Return the [X, Y] coordinate for the center point of the cell that contains the specified text.  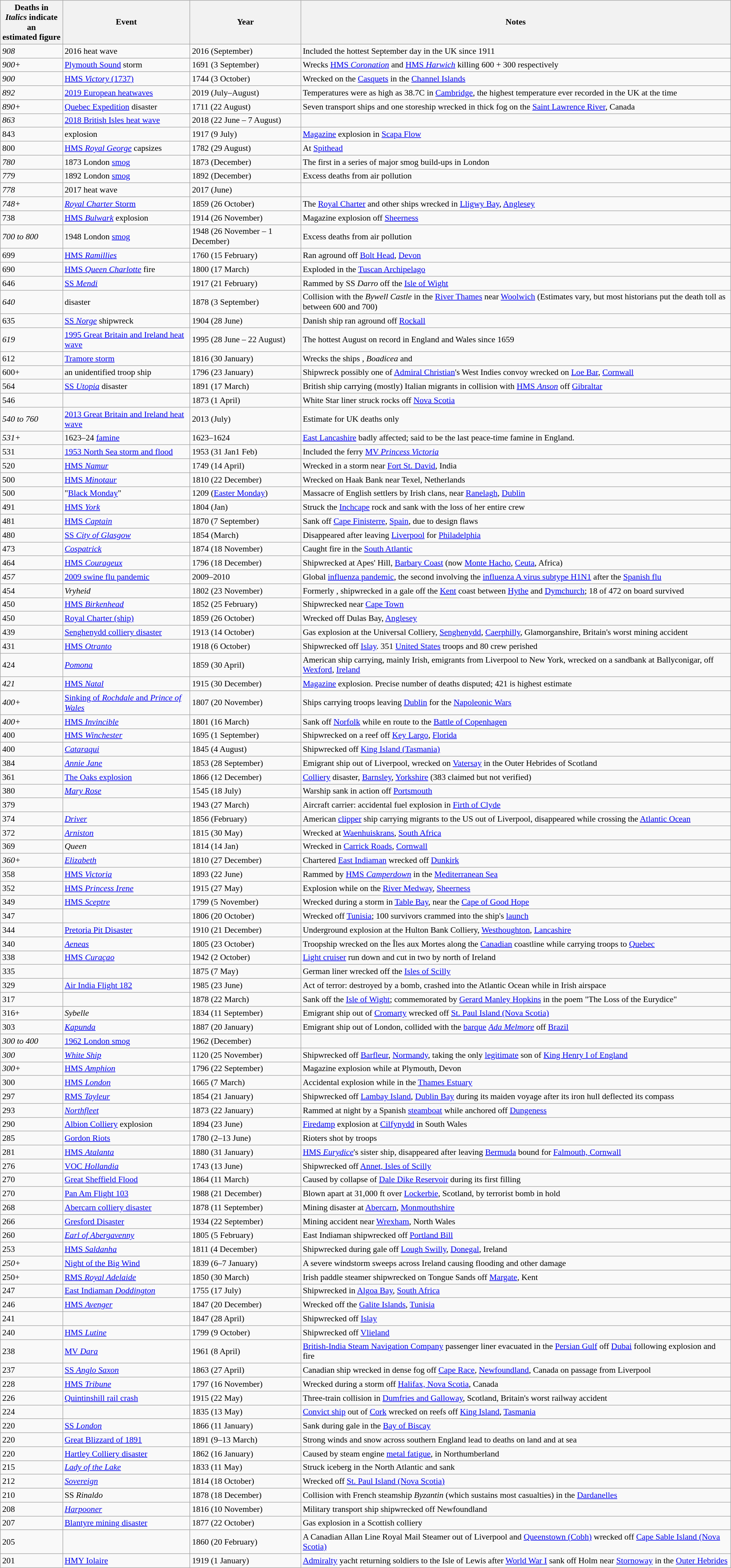
Rammed at night by a Spanish steamboat while anchored off Dungeness [516, 1110]
RMS Royal Adelaide [126, 1277]
1864 (11 March) [245, 1180]
British ship carrying (mostly) Italian migrants in collision with HMS Anson off Gibraltar [516, 387]
Senghenydd colliery disaster [126, 633]
276 [32, 1166]
Shipwrecked in Algoa Bay, South Africa [516, 1291]
1749 (14 April) [245, 466]
Great Blizzard of 1891 [126, 1440]
1545 (18 July) [245, 791]
1805 (5 February) [245, 1236]
300 to 400 [32, 1041]
Wrecked at Waenhuiskrans, South Africa [516, 833]
Global influenza pandemic, the second involving the influenza A virus subtype H1N1 after the Spanish flu [516, 577]
Shipwrecked off King Island (Tasmania) [516, 750]
1711 (22 August) [245, 107]
British-India Steam Navigation Company passenger liner evacuated in the Persian Gulf off Dubai following explosion and fire [516, 1352]
Firedamp explosion at Cilfynydd in South Wales [516, 1124]
1802 (23 November) [245, 591]
900 [32, 79]
352 [32, 888]
Deaths inItalics indicate an estimated figure [32, 22]
1810 (22 December) [245, 480]
Wrecks the ships , Boadicea and [516, 359]
Warship sank in action off Portsmouth [516, 791]
Sank during gale in the Bay of Biscay [516, 1426]
1915 (30 December) [245, 684]
Wrecked off Tunisia; 100 survivors crammed into the ship's launch [516, 916]
Driver [126, 819]
1995 (28 June – 22 August) [245, 340]
1874 (18 November) [245, 549]
SS Rinaldo [126, 1496]
1915 (27 May) [245, 888]
Quebec Expedition disaster [126, 107]
347 [32, 916]
Magazine explosion in Scapa Flow [516, 134]
212 [32, 1481]
380 [32, 791]
Annie Jane [126, 764]
1934 (22 September) [245, 1222]
Shipwrecked at Apes' Hill, Barbary Coast (now Monte Hacho, Ceuta, Africa) [516, 563]
338 [32, 958]
900+ [32, 65]
1878 (18 December) [245, 1496]
473 [32, 549]
1760 (15 February) [245, 256]
Albion Colliery explosion [126, 1124]
1796 (18 December) [245, 563]
Wrecked in a storm near Fort St. David, India [516, 466]
1866 (12 December) [245, 777]
Quintinshill rail crash [126, 1398]
646 [32, 283]
1755 (17 July) [245, 1291]
Admiralty yacht returning soldiers to the Isle of Lewis after World War I sank off Holm near Stornoway in the Outer Hebrides [516, 1561]
1695 (1 September) [245, 735]
Estimate for UK deaths only [516, 419]
540 to 760 [32, 419]
384 [32, 764]
281 [32, 1152]
1873 (22 January) [245, 1110]
East Indiaman Doddington [126, 1291]
531 [32, 452]
American ship carrying, mainly Irish, emigrants from Liverpool to New York, wrecked on a sandbank at Ballyconigar, off Wexford, Ireland [516, 665]
Explosion while on the River Medway, Sheerness [516, 888]
268 [32, 1208]
208 [32, 1509]
Magazine explosion off Sheerness [516, 218]
Wrecked during a storm off Halifax, Nova Scotia, Canada [516, 1384]
HMS Invincible [126, 722]
Canadian ship wrecked in dense fog off Cape Race, Newfoundland, Canada on passage from Liverpool [516, 1370]
1915 (22 May) [245, 1398]
241 [32, 1319]
1995 Great Britain and Ireland heat wave [126, 340]
379 [32, 805]
Sybelle [126, 1013]
1856 (February) [245, 819]
Shipwrecked off Annet, Isles of Scilly [516, 1166]
1877 (22 October) [245, 1523]
Rioters shot by troops [516, 1138]
an unidentified troop ship [126, 373]
Blown apart at 31,000 ft over Lockerbie, Scotland, by terrorist bomb in hold [516, 1194]
340 [32, 944]
Mary Rose [126, 791]
Sank off Norfolk while en route to the Battle of Copenhagen [516, 722]
Danish ship ran aground off Rockall [516, 321]
Magazine explosion while at Plymouth, Devon [516, 1069]
Wrecks HMS Coronation and HMS Harwich killing 600 + 300 respectively [516, 65]
Shipwrecked during gale off Lough Swilly, Donegal, Ireland [516, 1250]
316+ [32, 1013]
Convict ship out of Cork wrecked on reefs off King Island, Tasmania [516, 1412]
369 [32, 847]
224 [32, 1412]
HMS Eurydice's sister ship, disappeared after leaving Bermuda bound for Falmouth, Cornwall [516, 1152]
Caused by steam engine metal fatigue, in Northumberland [516, 1454]
1891 (17 March) [245, 387]
Cospatrick [126, 549]
1948 London smog [126, 236]
Wrecked off the Galite Islands, Tunisia [516, 1305]
1961 (8 April) [245, 1352]
205 [32, 1542]
2013 Great Britain and Ireland heat wave [126, 419]
1845 (4 August) [245, 750]
908 [32, 51]
HMS Queen Charlotte fire [126, 269]
297 [32, 1097]
Shipwrecked off Lambay Island, Dublin Bay during its maiden voyage after its iron hull deflected its compass [516, 1097]
The first in a series of major smog build-ups in London [516, 162]
Pan Am Flight 103 [126, 1194]
Cataraqui [126, 750]
HMS Courageux [126, 563]
1943 (27 March) [245, 805]
Vryheid [126, 591]
Gas explosion at the Universal Colliery, Senghenydd, Caerphilly, Glamorganshire, Britain's worst mining accident [516, 633]
240 [32, 1333]
2017 heat wave [126, 190]
HMS Namur [126, 466]
779 [32, 176]
564 [32, 387]
HMS Tribune [126, 1384]
207 [32, 1523]
Act of terror: destroyed by a bomb, crashed into the Atlantic Ocean while in Irish airspace [516, 986]
457 [32, 577]
Aeneas [126, 944]
1962 London smog [126, 1041]
HMS Birkenhead [126, 605]
Gas explosion in a Scottish colliery [516, 1523]
303 [32, 1027]
HMS Royal George capsizes [126, 148]
1859 (30 April) [245, 665]
1797 (16 November) [245, 1384]
Tramore storm [126, 359]
1799 (9 October) [245, 1333]
Troopship wrecked on the Îles aux Mortes along the Canadian coastline while carrying troops to Quebec [516, 944]
2009 swine flu pandemic [126, 577]
800 [32, 148]
1623–1624 [245, 438]
531+ [32, 438]
431 [32, 646]
Ships carrying troops leaving Dublin for the Napoleonic Wars [516, 703]
Shipwrecked near Cape Town [516, 605]
600+ [32, 373]
1796 (22 September) [245, 1069]
Arniston [126, 833]
Accidental explosion while in the Thames Estuary [516, 1083]
317 [32, 999]
699 [32, 256]
210 [32, 1496]
Shipwrecked off Vlieland [516, 1333]
Earl of Abergavenny [126, 1236]
Sovereign [126, 1481]
1953 North Sea storm and flood [126, 452]
358 [32, 875]
Disappeared after leaving Liverpool for Philadelphia [516, 535]
1892 (December) [245, 176]
Rammed by HMS Camperdown in the Mediterranean Sea [516, 875]
1801 (16 March) [245, 722]
White Ship [126, 1055]
1816 (30 January) [245, 359]
HMS Saldanha [126, 1250]
1834 (11 September) [245, 1013]
1800 (17 March) [245, 269]
"Black Monday" [126, 493]
329 [32, 986]
1805 (23 October) [245, 944]
Chartered East Indiaman wrecked off Dunkirk [516, 861]
1880 (31 January) [245, 1152]
Light cruiser run down and cut in two by north of Ireland [516, 958]
SS Norge shipwreck [126, 321]
explosion [126, 134]
A severe windstorm sweeps across Ireland causing flooding and other damage [516, 1263]
1623–24 famine [126, 438]
2013 (July) [245, 419]
Wrecked in Carrick Roads, Cornwall [516, 847]
Great Sheffield Flood [126, 1180]
290 [32, 1124]
Emigrant ship out of Liverpool, wrecked on Vatersay in the Outer Hebrides of Scotland [516, 764]
1833 (11 May) [245, 1467]
1209 (Easter Monday) [245, 493]
Year [245, 22]
HMS Lutine [126, 1333]
Night of the Big Wind [126, 1263]
690 [32, 269]
2017 (June) [245, 190]
Elizabeth [126, 861]
HMY Iolaire [126, 1561]
Caused by collapse of Dale Dike Reservoir during its first filling [516, 1180]
Exploded in the Tuscan Archipelago [516, 269]
2018 British Isles heat wave [126, 120]
1816 (10 November) [245, 1509]
1860 (20 February) [245, 1542]
HMS Atalanta [126, 1152]
VOC Hollandia [126, 1166]
1913 (14 October) [245, 633]
1893 (22 June) [245, 875]
HMS Victory (1737) [126, 79]
1873 London smog [126, 162]
238 [32, 1352]
Emigrant ship out of Cromarty wrecked off St. Paul Island (Nova Scotia) [516, 1013]
HMS Ramillies [126, 256]
1962 (December) [245, 1041]
640 [32, 302]
HMS Captain [126, 521]
2009–2010 [245, 577]
Included the hottest September day in the UK since 1911 [516, 51]
2016 (September) [245, 51]
HMS Otranto [126, 646]
454 [32, 591]
Mining accident near Wrexham, North Wales [516, 1222]
Temperatures were as high as 38.7C in Cambridge, the highest temperature ever recorded in the UK at the time [516, 93]
1862 (16 January) [245, 1454]
491 [32, 507]
Wrecked during a storm in Table Bay, near the Cape of Good Hope [516, 902]
Ran aground off Bolt Head, Devon [516, 256]
1782 (29 August) [245, 148]
1810 (27 December) [245, 861]
1854 (March) [245, 535]
635 [32, 321]
SS Mendi [126, 283]
1910 (21 December) [245, 930]
246 [32, 1305]
1744 (3 October) [245, 79]
Blantyre mining disaster [126, 1523]
700 to 800 [32, 236]
Shipwrecked off Islay [516, 1319]
778 [32, 190]
Collision with the Bywell Castle in the River Thames near Woolwich (Estimates vary, but most historians put the death toll as between 600 and 700) [516, 302]
1873 (1 April) [245, 400]
1853 (28 September) [245, 764]
1891 (9–13 March) [245, 1440]
The Oaks explosion [126, 777]
237 [32, 1370]
1985 (23 June) [245, 986]
1850 (30 March) [245, 1277]
Three-train collision in Dumfries and Galloway, Scotland, Britain's worst railway accident [516, 1398]
1878 (3 September) [245, 302]
German liner wrecked off the Isles of Scilly [516, 972]
Harpooner [126, 1509]
Air India Flight 182 [126, 986]
Royal Charter (ship) [126, 619]
Colliery disaster, Barnsley, Yorkshire (383 claimed but not verified) [516, 777]
1863 (27 April) [245, 1370]
disaster [126, 302]
349 [32, 902]
372 [32, 833]
1691 (3 September) [245, 65]
1804 (Jan) [245, 507]
464 [32, 563]
At Spithead [516, 148]
1917 (21 February) [245, 283]
1917 (9 July) [245, 134]
1780 (2–13 June) [245, 1138]
1878 (22 March) [245, 999]
SS London [126, 1426]
480 [32, 535]
Rammed by SS Darro off the Isle of Wight [516, 283]
Massacre of English settlers by Irish clans, near Ranelagh, Dublin [516, 493]
421 [32, 684]
2019 (July–August) [245, 93]
1988 (21 December) [245, 1194]
335 [32, 972]
1847 (28 April) [245, 1319]
2016 heat wave [126, 51]
1948 (26 November – 1 December) [245, 236]
1873 (December) [245, 162]
Collision with French steamship Byzantin (which sustains most casualties) in the Dardanelles [516, 1496]
1904 (28 June) [245, 321]
253 [32, 1250]
481 [32, 521]
1870 (7 September) [245, 521]
RMS Tayleur [126, 1097]
East Indiaman shipwrecked off Portland Bill [516, 1236]
1807 (20 November) [245, 703]
Event [126, 22]
SS City of Glasgow [126, 535]
293 [32, 1110]
1847 (20 December) [245, 1305]
228 [32, 1384]
Wrecked on Haak Bank near Texel, Netherlands [516, 480]
1806 (20 October) [245, 916]
The hottest August on record in England and Wales since 1659 [516, 340]
Shipwrecked off Barfleur, Normandy, taking the only legitimate son of King Henry I of England [516, 1055]
Formerly , shipwrecked in a gale off the Kent coast between Hythe and Dymchurch; 18 of 472 on board survived [516, 591]
1894 (23 June) [245, 1124]
1835 (13 May) [245, 1412]
Sinking of Rochdale and Prince of Wales [126, 703]
HMS Avenger [126, 1305]
Lady of the Lake [126, 1467]
1743 (13 June) [245, 1166]
American clipper ship carrying migrants to the US out of Liverpool, disappeared while crossing the Atlantic Ocean [516, 819]
Kapunda [126, 1027]
619 [32, 340]
1914 (26 November) [245, 218]
520 [32, 466]
360+ [32, 861]
HMS London [126, 1083]
738 [32, 218]
780 [32, 162]
300+ [32, 1069]
SS Anglo Saxon [126, 1370]
1854 (21 January) [245, 1097]
374 [32, 819]
546 [32, 400]
Abercarn colliery disaster [126, 1208]
1942 (2 October) [245, 958]
HMS Minotaur [126, 480]
612 [32, 359]
1665 (7 March) [245, 1083]
The Royal Charter and other ships wrecked in Lligwy Bay, Anglesey [516, 204]
247 [32, 1291]
Shipwreck possibly one of Admiral Christian's West Indies convoy wrecked on Loe Bar, Cornwall [516, 373]
Magazine explosion. Precise number of deaths disputed; 421 is highest estimate [516, 684]
HMS Sceptre [126, 902]
East Lancashire badly affected; said to be the last peace-time famine in England. [516, 438]
1799 (5 November) [245, 902]
361 [32, 777]
Seven transport ships and one storeship wrecked in thick fog on the Saint Lawrence River, Canada [516, 107]
Struck iceberg in the North Atlantic and sank [516, 1467]
Underground explosion at the Hulton Bank Colliery, Westhoughton, Lancashire [516, 930]
890+ [32, 107]
226 [32, 1398]
863 [32, 120]
201 [32, 1561]
Irish paddle steamer shipwrecked on Tongue Sands off Margate, Kent [516, 1277]
1796 (23 January) [245, 373]
1878 (11 September) [245, 1208]
HMS Victoria [126, 875]
Struck the Inchcape rock and sank with the loss of her entire crew [516, 507]
SS Utopia disaster [126, 387]
Aircraft carrier: accidental fuel explosion in Firth of Clyde [516, 805]
424 [32, 665]
344 [32, 930]
Pretoria Pit Disaster [126, 930]
Royal Charter Storm [126, 204]
843 [32, 134]
Mining disaster at Abercarn, Monmouthshire [516, 1208]
1852 (25 February) [245, 605]
266 [32, 1222]
Included the ferry MV Princess Victoria [516, 452]
Shipwrecked off Islay. 351 United States troops and 80 crew perished [516, 646]
HMS Curaçao [126, 958]
1918 (6 October) [245, 646]
1120 (25 November) [245, 1055]
Plymouth Sound storm [126, 65]
Caught fire in the South Atlantic [516, 549]
HMS Amphion [126, 1069]
1811 (4 December) [245, 1250]
Northfleet [126, 1110]
HMS Princess Irene [126, 888]
White Star liner struck rocks off Nova Scotia [516, 400]
Sank off the Isle of Wight; commemorated by Gerard Manley Hopkins in the poem "The Loss of the Eurydice" [516, 999]
HMS York [126, 507]
285 [32, 1138]
Gordon Riots [126, 1138]
2018 (22 June – 7 August) [245, 120]
Wrecked off St. Paul Island (Nova Scotia) [516, 1481]
Pomona [126, 665]
892 [32, 93]
HMS Natal [126, 684]
Queen [126, 847]
Gresford Disaster [126, 1222]
215 [32, 1467]
1814 (18 October) [245, 1481]
439 [32, 633]
260 [32, 1236]
Hartley Colliery disaster [126, 1454]
MV Dara [126, 1352]
748+ [32, 204]
HMS Bulwark explosion [126, 218]
1887 (20 January) [245, 1027]
Shipwrecked on a reef off Key Largo, Florida [516, 735]
Sank off Cape Finisterre, Spain, due to design flaws [516, 521]
Strong winds and snow across southern England lead to deaths on land and at sea [516, 1440]
Emigrant ship out of London, collided with the barque Ada Melmore off Brazil [516, 1027]
A Canadian Allan Line Royal Mail Steamer out of Liverpool and Queenstown (Cobh) wrecked off Cape Sable Island (Nova Scotia) [516, 1542]
HMS Winchester [126, 735]
1814 (14 Jan) [245, 847]
2019 European heatwaves [126, 93]
Notes [516, 22]
Wrecked on the Casquets in the Channel Islands [516, 79]
1892 London smog [126, 176]
Military transport ship shipwrecked off Newfoundland [516, 1509]
1839 (6–7 January) [245, 1263]
1815 (30 May) [245, 833]
Wrecked off Dulas Bay, Anglesey [516, 619]
1866 (11 January) [245, 1426]
1953 (31 Jan1 Feb) [245, 452]
1919 (1 January) [245, 1561]
1875 (7 May) [245, 972]
